From the cell containing the given text, extract its center point as (x, y) coordinate. 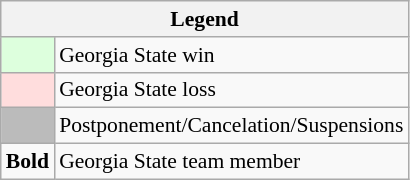
Georgia State team member (231, 162)
Legend (205, 19)
Georgia State loss (231, 90)
Bold (28, 162)
Postponement/Cancelation/Suspensions (231, 126)
Georgia State win (231, 55)
